Extract the (x, y) coordinate from the center of the cell holding the provided text.  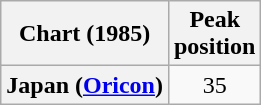
Peakposition (214, 34)
Japan (Oricon) (85, 85)
Chart (1985) (85, 34)
35 (214, 85)
